Scan for the cell matching the given text and deliver its (x, y) coordinate at center. 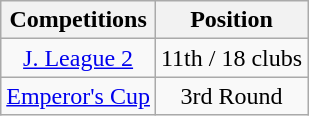
11th / 18 clubs (231, 58)
3rd Round (231, 96)
Position (231, 20)
Competitions (78, 20)
Emperor's Cup (78, 96)
J. League 2 (78, 58)
